Capture the cell that displays the provided text and extract its (X, Y) central coordinate. 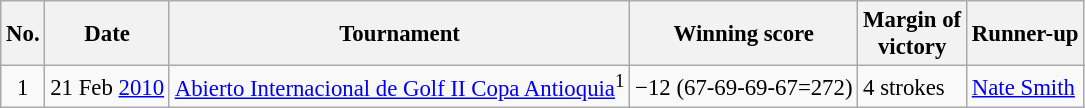
4 strokes (912, 87)
1 (23, 87)
No. (23, 34)
Winning score (744, 34)
Abierto Internacional de Golf II Copa Antioquia1 (399, 87)
Date (107, 34)
Margin ofvictory (912, 34)
Nate Smith (1024, 87)
−12 (67-69-69-67=272) (744, 87)
Tournament (399, 34)
Runner-up (1024, 34)
21 Feb 2010 (107, 87)
